Output the [X, Y] coordinate of the center of the cell containing the given text.  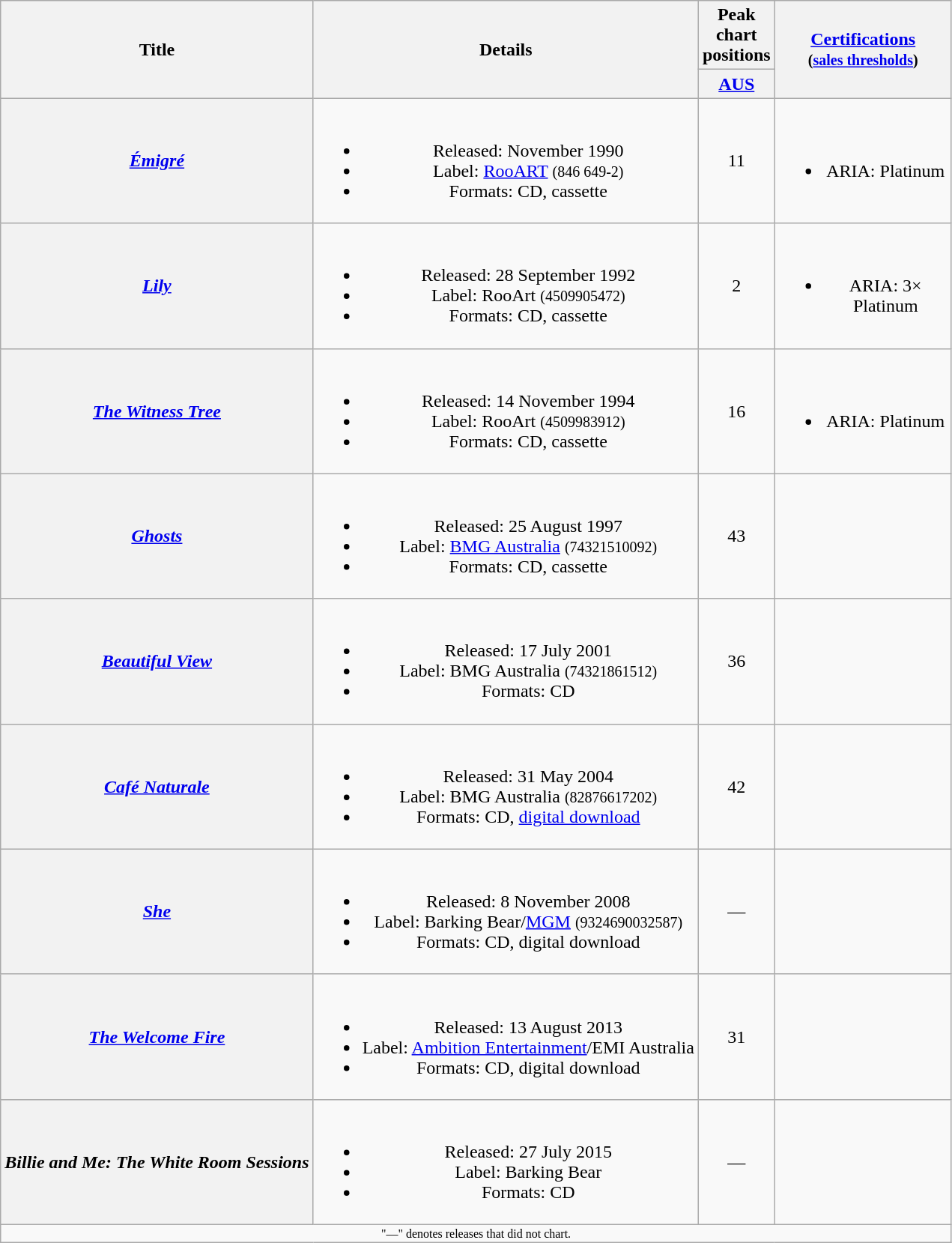
She [157, 911]
11 [736, 160]
Billie and Me: The White Room Sessions [157, 1161]
The Welcome Fire [157, 1037]
ARIA: 3× Platinum [863, 286]
42 [736, 787]
Released: 17 July 2001Label: BMG Australia (74321861512)Formats: CD [506, 661]
Released: 31 May 2004Label: BMG Australia (82876617202)Formats: CD, digital download [506, 787]
Certifications(sales thresholds) [863, 49]
16 [736, 411]
The Witness Tree [157, 411]
2 [736, 286]
Émigré [157, 160]
Released: 25 August 1997Label: BMG Australia (74321510092)Formats: CD, cassette [506, 536]
Title [157, 49]
"—" denotes releases that did not chart. [476, 1233]
Peak chart positions [736, 35]
Released: November 1990Label: RooART (846 649-2)Formats: CD, cassette [506, 160]
Released: 14 November 1994Label: RooArt (4509983912)Formats: CD, cassette [506, 411]
31 [736, 1037]
Released: 13 August 2013Label: Ambition Entertainment/EMI AustraliaFormats: CD, digital download [506, 1037]
Café Naturale [157, 787]
Released: 8 November 2008Label: Barking Bear/MGM (9324690032587)Formats: CD, digital download [506, 911]
Details [506, 49]
Beautiful View [157, 661]
AUS [736, 84]
Released: 27 July 2015Label: Barking BearFormats: CD [506, 1161]
43 [736, 536]
36 [736, 661]
Released: 28 September 1992Label: RooArt (4509905472)Formats: CD, cassette [506, 286]
Ghosts [157, 536]
Lily [157, 286]
